Extract the (X, Y) coordinate from the center of the cell holding the provided text.  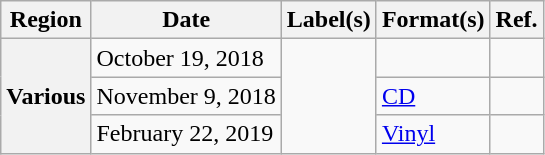
CD (433, 96)
November 9, 2018 (186, 96)
February 22, 2019 (186, 134)
Vinyl (433, 134)
Region (46, 20)
Format(s) (433, 20)
Date (186, 20)
Various (46, 96)
October 19, 2018 (186, 58)
Label(s) (328, 20)
Ref. (516, 20)
